Search for the cell housing the specified text and yield its [X, Y] center coordinate. 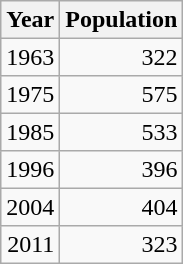
Year [30, 20]
323 [122, 244]
1996 [30, 170]
533 [122, 132]
1963 [30, 56]
1985 [30, 132]
1975 [30, 94]
2004 [30, 206]
322 [122, 56]
2011 [30, 244]
396 [122, 170]
404 [122, 206]
575 [122, 94]
Population [122, 20]
